Identify which cell holds the provided text, then report its (X, Y) central coordinate. 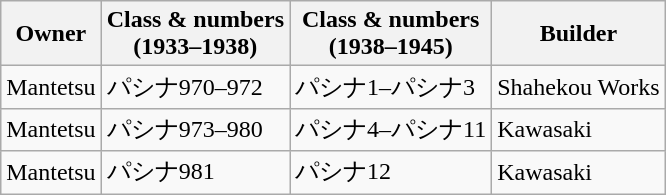
Owner (51, 34)
パシナ4–パシナ11 (391, 130)
Builder (578, 34)
パシナ981 (195, 172)
パシナ12 (391, 172)
パシナ1–パシナ3 (391, 88)
パシナ970–972 (195, 88)
Class & numbers(1938–1945) (391, 34)
Shahekou Works (578, 88)
Class & numbers(1933–1938) (195, 34)
パシナ973–980 (195, 130)
